Locate the cell with the specified text and output its (X, Y) center coordinate. 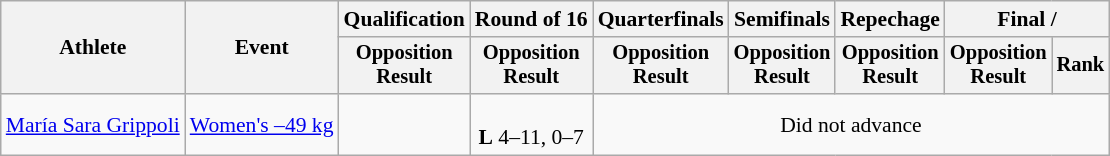
L 4–11, 0–7 (532, 124)
Final / (1027, 19)
Repechage (890, 19)
Athlete (93, 48)
Quarterfinals (661, 19)
Round of 16 (532, 19)
Semifinals (782, 19)
Women's –49 kg (262, 124)
Event (262, 48)
Did not advance (851, 124)
María Sara Grippoli (93, 124)
Qualification (404, 19)
Rank (1081, 66)
